Search for the cell housing the specified text and yield its (x, y) center coordinate. 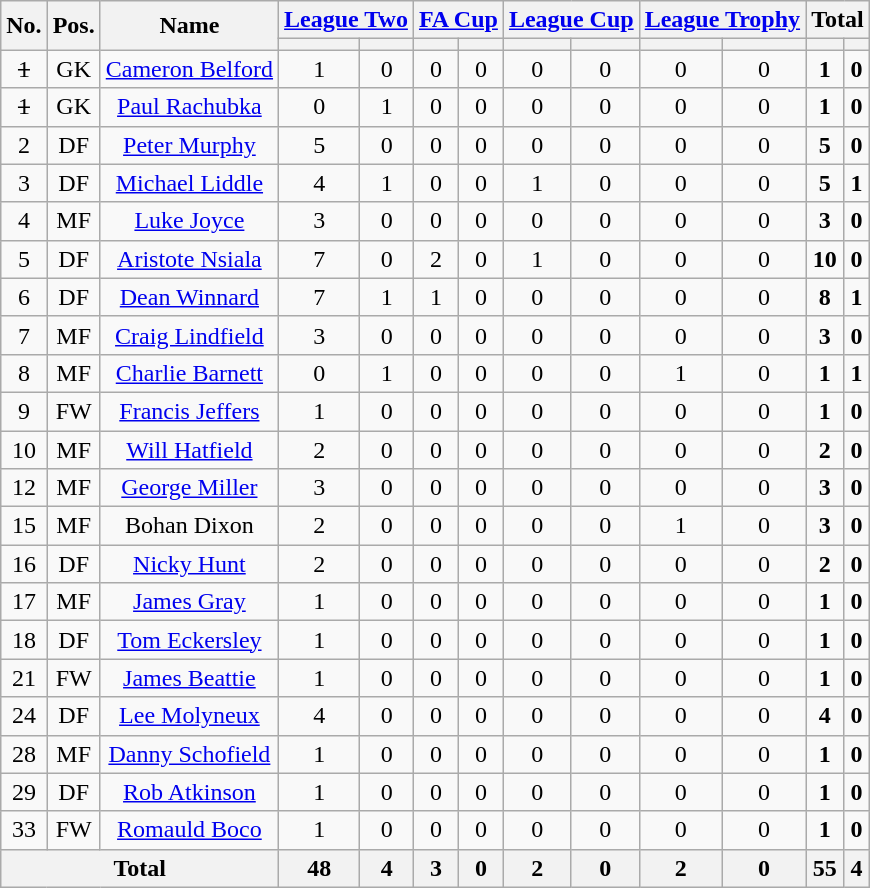
Will Hatfield (189, 449)
6 (24, 297)
24 (24, 716)
29 (24, 792)
48 (320, 868)
League Cup (571, 20)
League Trophy (722, 20)
Luke Joyce (189, 221)
Michael Liddle (189, 183)
Rob Atkinson (189, 792)
Paul Rachubka (189, 107)
Charlie Barnett (189, 373)
18 (24, 640)
15 (24, 526)
9 (24, 411)
Nicky Hunt (189, 564)
Tom Eckersley (189, 640)
Name (189, 26)
Bohan Dixon (189, 526)
33 (24, 830)
55 (825, 868)
George Miller (189, 488)
Dean Winnard (189, 297)
Craig Lindfield (189, 335)
Cameron Belford (189, 69)
James Beattie (189, 678)
FA Cup (458, 20)
Lee Molyneux (189, 716)
16 (24, 564)
No. (24, 26)
Danny Schofield (189, 754)
Aristote Nsiala (189, 259)
Pos. (74, 26)
28 (24, 754)
Francis Jeffers (189, 411)
21 (24, 678)
Romauld Boco (189, 830)
James Gray (189, 602)
Peter Murphy (189, 145)
17 (24, 602)
12 (24, 488)
League Two (346, 20)
